From the cell containing the given text, extract its center point as (x, y) coordinate. 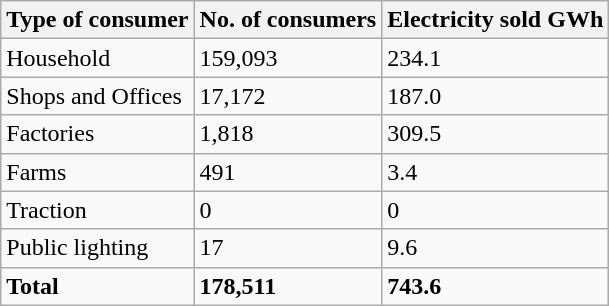
No. of consumers (288, 20)
Public lighting (98, 248)
Total (98, 286)
178,511 (288, 286)
Type of consumer (98, 20)
Traction (98, 210)
17 (288, 248)
309.5 (496, 134)
Factories (98, 134)
9.6 (496, 248)
1,818 (288, 134)
Farms (98, 172)
3.4 (496, 172)
187.0 (496, 96)
159,093 (288, 58)
743.6 (496, 286)
234.1 (496, 58)
Shops and Offices (98, 96)
491 (288, 172)
Household (98, 58)
Electricity sold GWh (496, 20)
17,172 (288, 96)
